Determine the [x, y] coordinate at the center of the cell enclosing the given text.  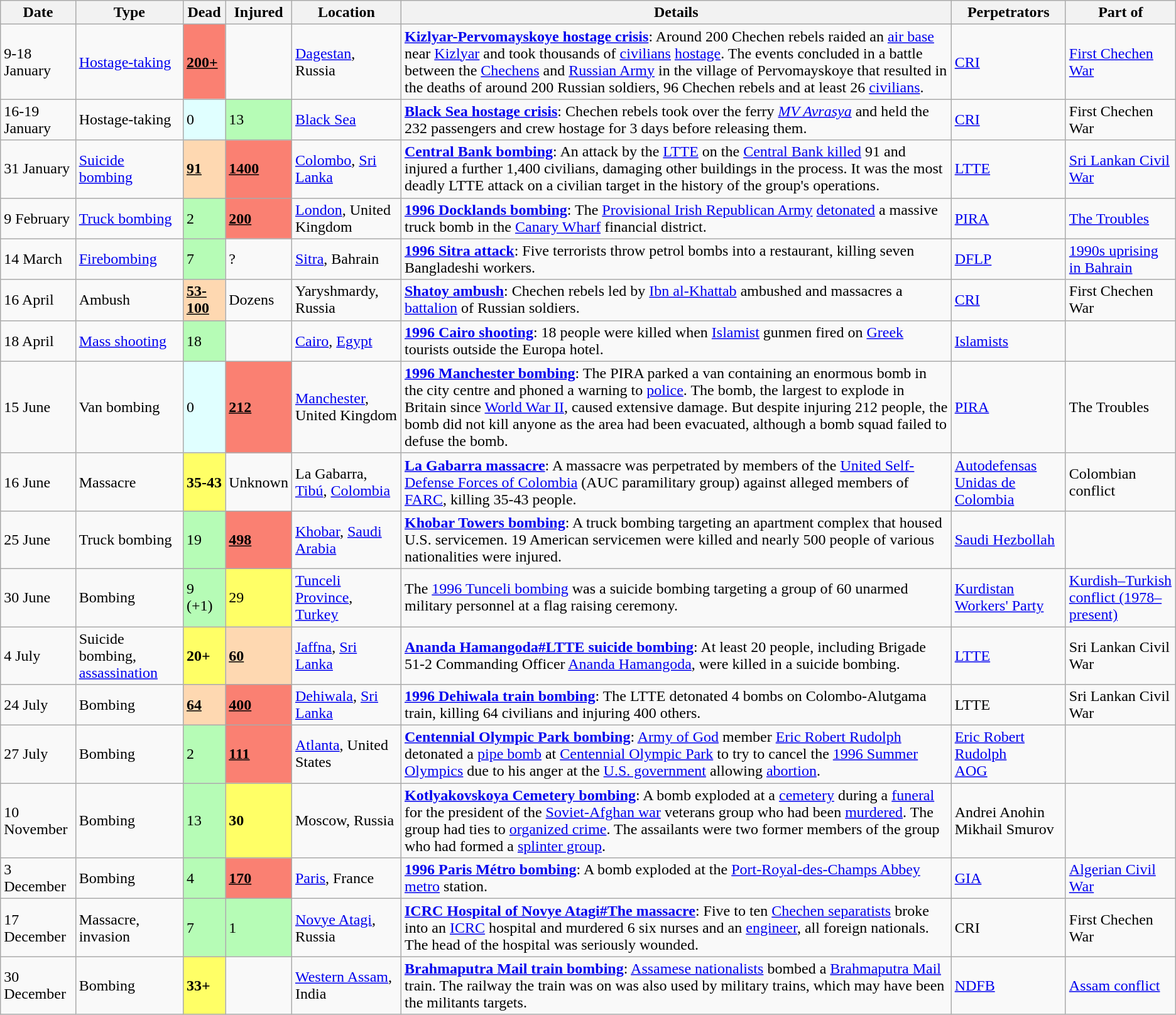
1996 Docklands bombing: The Provisional Irish Republican Army detonated a massive truck bomb in the Canary Wharf financial district. [676, 219]
Injured [259, 13]
1996 Paris Métro bombing: A bomb exploded at the Port-Royal-des-Champs Abbey metro station. [676, 878]
17 December [38, 928]
Yaryshmardy, Russia [346, 300]
16 April [38, 300]
Manchester, United Kingdom [346, 407]
Jaffna, Sri Lanka [346, 656]
200 [259, 219]
Type [129, 13]
170 [259, 878]
Dead [204, 13]
Andrei Anohin Mikhail Smurov [1008, 820]
Van bombing [129, 407]
Massacre, invasion [129, 928]
Cairo, Egypt [346, 340]
1 [259, 928]
Autodefensas Unidas de Colombia [1008, 482]
Kurdish–Turkish conflict (1978–present) [1121, 597]
Dagestan, Russia [346, 62]
1996 Cairo shooting: 18 people were killed when Islamist gunmen fired on Greek tourists outside the Europa hotel. [676, 340]
Date [38, 13]
Suicide bombing, assassination [129, 656]
Sitra, Bahrain [346, 259]
19 [204, 540]
Kurdistan Workers' Party [1008, 597]
1996 Sitra attack: Five terrorists throw petrol bombs into a restaurant, killing seven Bangladeshi workers. [676, 259]
24 July [38, 705]
1996 Dehiwala train bombing: The LTTE detonated 4 bombs on Colombo-Alutgama train, killing 64 civilians and injuring 400 others. [676, 705]
Islamists [1008, 340]
200+ [204, 62]
4 [204, 878]
15 June [38, 407]
111 [259, 754]
Unknown [259, 482]
? [259, 259]
London, United Kingdom [346, 219]
Dozens [259, 300]
31 January [38, 169]
Suicide bombing [129, 169]
Saudi Hezbollah [1008, 540]
20+ [204, 656]
Algerian Civil War [1121, 878]
91 [204, 169]
Firebombing [129, 259]
Dehiwala, Sri Lanka [346, 705]
Atlanta, United States [346, 754]
53-100 [204, 300]
400 [259, 705]
Colombian conflict [1121, 482]
Part of [1121, 13]
DFLP [1008, 259]
14 March [38, 259]
30 [259, 820]
27 July [38, 754]
Details [676, 13]
Massacre [129, 482]
3 December [38, 878]
212 [259, 407]
Ambush [129, 300]
9 (+1) [204, 597]
Khobar, Saudi Arabia [346, 540]
18 April [38, 340]
35-43 [204, 482]
La Gabarra, Tibú, Colombia [346, 482]
NDFB [1008, 985]
Shatoy ambush: Chechen rebels led by Ibn al-Khattab ambushed and massacres a battalion of Russian soldiers. [676, 300]
18 [204, 340]
Colombo, Sri Lanka [346, 169]
64 [204, 705]
25 June [38, 540]
16-19 January [38, 119]
29 [259, 597]
9-18 January [38, 62]
Assam conflict [1121, 985]
1990s uprising in Bahrain [1121, 259]
Novye Atagi, Russia [346, 928]
Black Sea [346, 119]
Perpetrators [1008, 13]
Location [346, 13]
GIA [1008, 878]
The 1996 Tunceli bombing was a suicide bombing targeting a group of 60 unarmed military personnel at a flag raising ceremony. [676, 597]
10 November [38, 820]
16 June [38, 482]
30 June [38, 597]
4 July [38, 656]
1400 [259, 169]
498 [259, 540]
30 December [38, 985]
Eric Robert RudolphAOG [1008, 754]
Moscow, Russia [346, 820]
Tunceli Province, Turkey [346, 597]
33+ [204, 985]
9 February [38, 219]
60 [259, 656]
Western Assam, India [346, 985]
Mass shooting [129, 340]
Paris, France [346, 878]
